Scan for the cell matching the given text and deliver its (X, Y) coordinate at center. 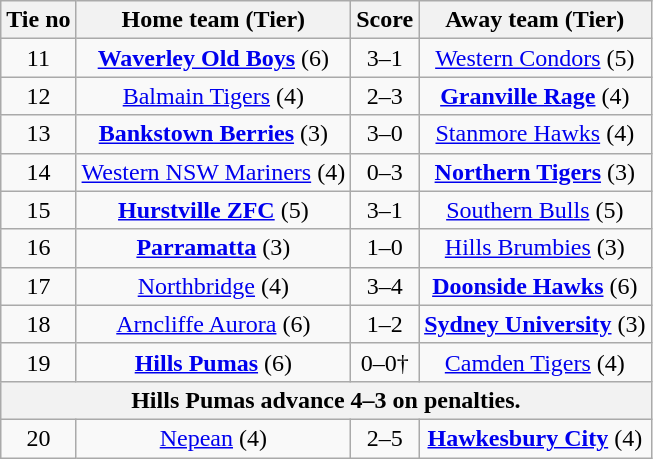
Score (385, 20)
Western Condors (5) (535, 58)
0–3 (385, 172)
Sydney University (3) (535, 324)
Northbridge (4) (214, 286)
15 (38, 210)
2–3 (385, 96)
Doonside Hawks (6) (535, 286)
Parramatta (3) (214, 248)
Tie no (38, 20)
3–4 (385, 286)
1–2 (385, 324)
16 (38, 248)
18 (38, 324)
Western NSW Mariners (4) (214, 172)
Arncliffe Aurora (6) (214, 324)
13 (38, 134)
Hawkesbury City (4) (535, 438)
Hills Pumas advance 4–3 on penalties. (326, 400)
17 (38, 286)
Northern Tigers (3) (535, 172)
2–5 (385, 438)
11 (38, 58)
Balmain Tigers (4) (214, 96)
0–0† (385, 362)
Stanmore Hawks (4) (535, 134)
Granville Rage (4) (535, 96)
Camden Tigers (4) (535, 362)
12 (38, 96)
Hills Pumas (6) (214, 362)
Nepean (4) (214, 438)
Bankstown Berries (3) (214, 134)
20 (38, 438)
Waverley Old Boys (6) (214, 58)
Away team (Tier) (535, 20)
3–0 (385, 134)
19 (38, 362)
Hurstville ZFC (5) (214, 210)
1–0 (385, 248)
Home team (Tier) (214, 20)
Hills Brumbies (3) (535, 248)
14 (38, 172)
Southern Bulls (5) (535, 210)
